Provide the [x, y] coordinate of the cell's center where the given text is located.  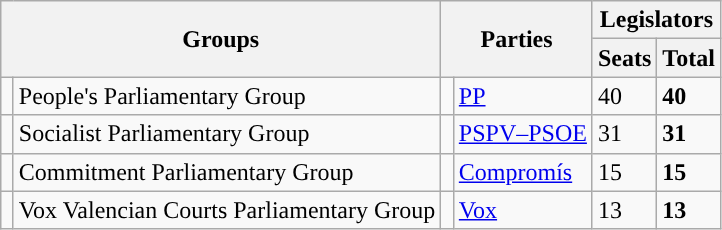
Legislators [656, 20]
Total [689, 58]
Compromís [522, 172]
Vox Valencian Courts Parliamentary Group [226, 210]
Commitment Parliamentary Group [226, 172]
Groups [221, 39]
People's Parliamentary Group [226, 96]
Vox [522, 210]
Seats [624, 58]
PP [522, 96]
Socialist Parliamentary Group [226, 134]
PSPV–PSOE [522, 134]
Parties [517, 39]
